Find where the given text appears and provide that cell's center as (X, Y) coordinate. 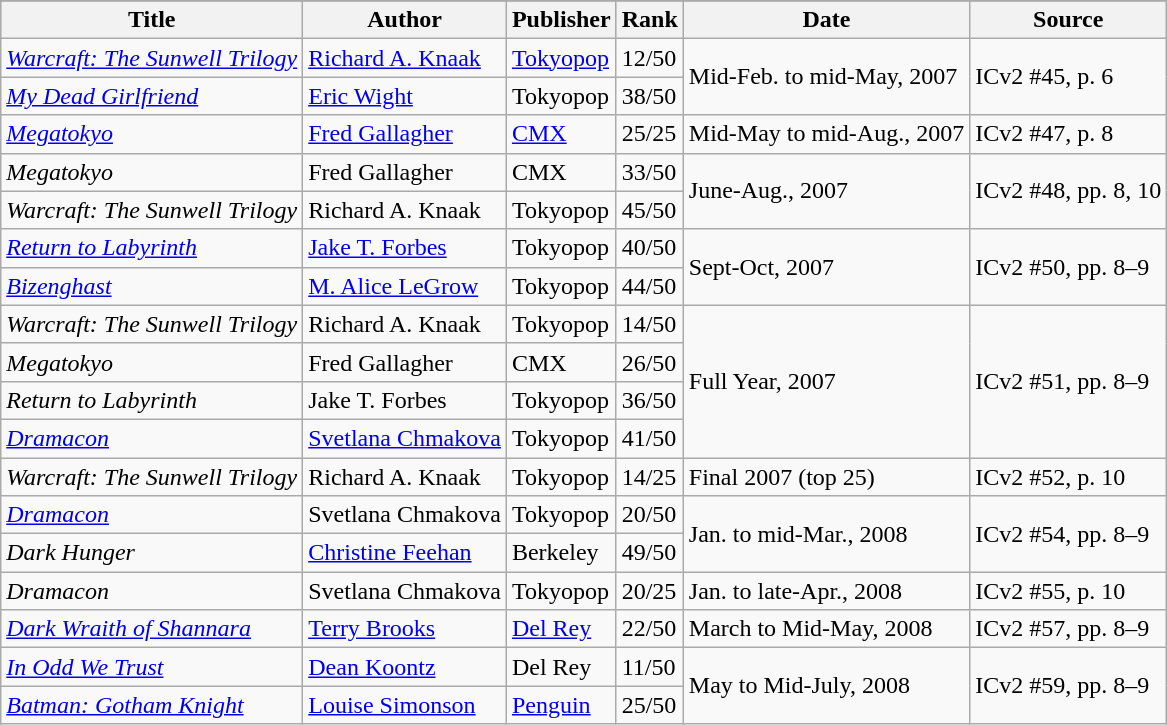
Full Year, 2007 (826, 381)
ICv2 #50, pp. 8–9 (1068, 267)
ICv2 #59, pp. 8–9 (1068, 686)
14/25 (650, 477)
38/50 (650, 96)
ICv2 #51, pp. 8–9 (1068, 381)
ICv2 #48, pp. 8, 10 (1068, 191)
ICv2 #52, p. 10 (1068, 477)
22/50 (650, 629)
ICv2 #45, p. 6 (1068, 77)
Sept-Oct, 2007 (826, 267)
45/50 (650, 210)
Dark Wraith of Shannara (152, 629)
May to Mid-July, 2008 (826, 686)
Publisher (561, 20)
Author (405, 20)
33/50 (650, 172)
36/50 (650, 400)
Terry Brooks (405, 629)
Louise Simonson (405, 705)
Final 2007 (top 25) (826, 477)
Dark Hunger (152, 553)
26/50 (650, 362)
12/50 (650, 58)
Date (826, 20)
ICv2 #54, pp. 8–9 (1068, 534)
Eric Wight (405, 96)
March to Mid-May, 2008 (826, 629)
Jan. to mid-Mar., 2008 (826, 534)
Rank (650, 20)
My Dead Girlfriend (152, 96)
In Odd We Trust (152, 667)
49/50 (650, 553)
ICv2 #57, pp. 8–9 (1068, 629)
Mid-Feb. to mid-May, 2007 (826, 77)
Bizenghast (152, 286)
ICv2 #47, p. 8 (1068, 134)
ICv2 #55, p. 10 (1068, 591)
M. Alice LeGrow (405, 286)
11/50 (650, 667)
Berkeley (561, 553)
Christine Feehan (405, 553)
14/50 (650, 324)
June-Aug., 2007 (826, 191)
44/50 (650, 286)
25/25 (650, 134)
Batman: Gotham Knight (152, 705)
25/50 (650, 705)
Source (1068, 20)
Jan. to late-Apr., 2008 (826, 591)
20/25 (650, 591)
40/50 (650, 248)
41/50 (650, 438)
Mid-May to mid-Aug., 2007 (826, 134)
Title (152, 20)
20/50 (650, 515)
Penguin (561, 705)
Dean Koontz (405, 667)
